Identify which cell holds the provided text, then report its [X, Y] central coordinate. 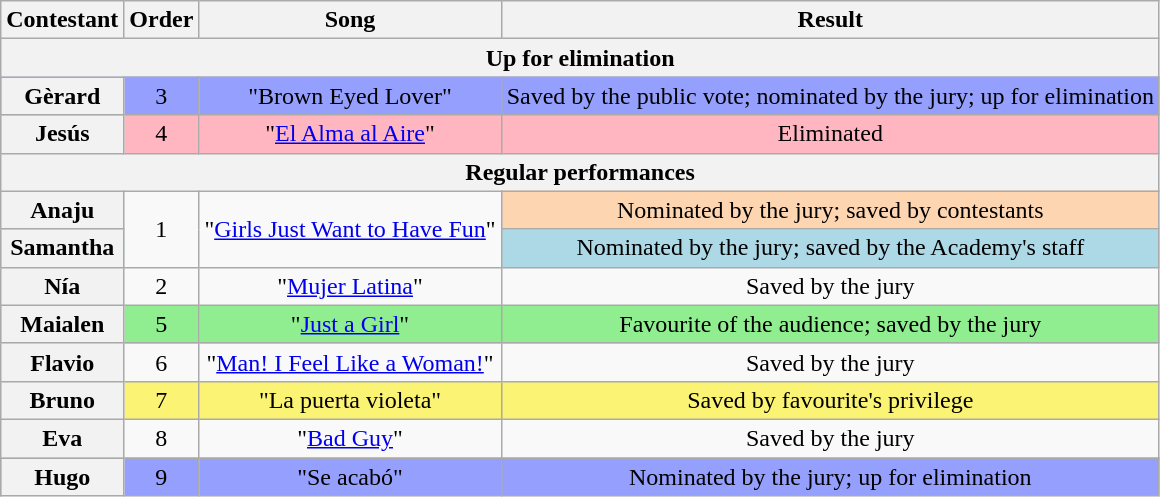
Gèrard [62, 96]
"La puerta violeta" [350, 400]
Nominated by the jury; saved by the Academy's staff [830, 248]
3 [162, 96]
Result [830, 20]
6 [162, 362]
Maialen [62, 324]
2 [162, 286]
Up for elimination [580, 58]
"El Alma al Aire" [350, 134]
Samantha [62, 248]
"Man! I Feel Like a Woman!" [350, 362]
Song [350, 20]
Anaju [62, 210]
Flavio [62, 362]
Order [162, 20]
9 [162, 477]
8 [162, 438]
Eva [62, 438]
Bruno [62, 400]
"Just a Girl" [350, 324]
Contestant [62, 20]
Hugo [62, 477]
Nía [62, 286]
7 [162, 400]
"Bad Guy" [350, 438]
"Girls Just Want to Have Fun" [350, 229]
Regular performances [580, 172]
Eliminated [830, 134]
"Brown Eyed Lover" [350, 96]
Jesús [62, 134]
Nominated by the jury; up for elimination [830, 477]
Favourite of the audience; saved by the jury [830, 324]
"Mujer Latina" [350, 286]
"Se acabó" [350, 477]
5 [162, 324]
4 [162, 134]
Nominated by the jury; saved by contestants [830, 210]
Saved by the public vote; nominated by the jury; up for elimination [830, 96]
Saved by favourite's privilege [830, 400]
1 [162, 229]
